From the cell containing the given text, extract its center point as [x, y] coordinate. 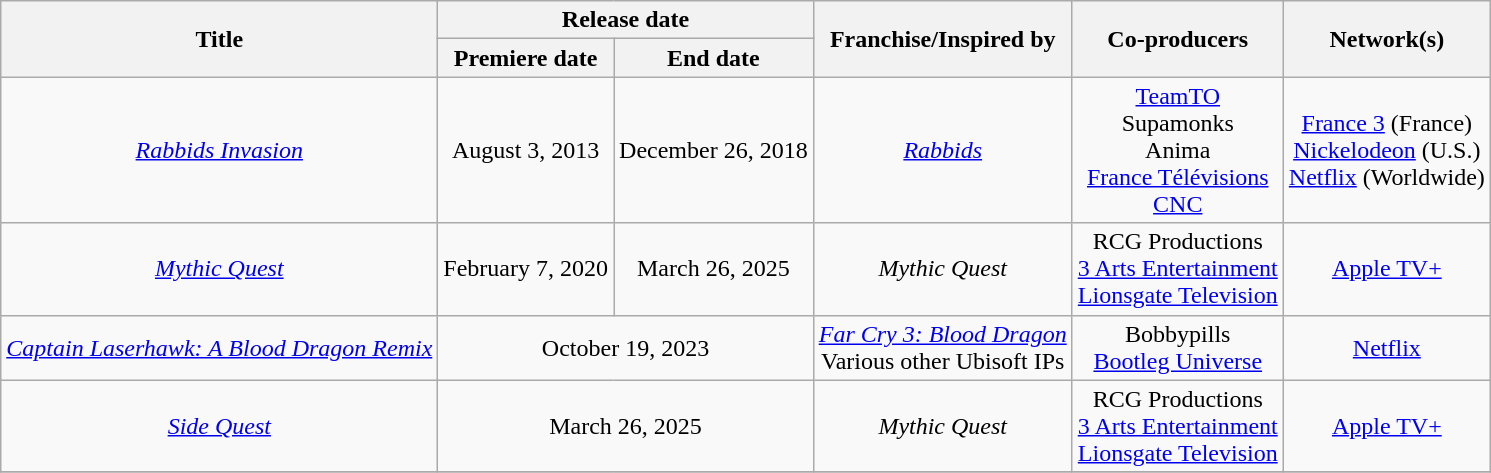
Release date [626, 20]
Network(s) [1386, 39]
February 7, 2020 [526, 269]
October 19, 2023 [626, 348]
France 3 (France)Nickelodeon (U.S.)Netflix (Worldwide) [1386, 150]
TeamTOSupamonksAnimaFrance TélévisionsCNC [1178, 150]
August 3, 2013 [526, 150]
Captain Laserhawk: A Blood Dragon Remix [220, 348]
Rabbids [942, 150]
Co-producers [1178, 39]
Title [220, 39]
Netflix [1386, 348]
BobbypillsBootleg Universe [1178, 348]
Side Quest [220, 426]
Far Cry 3: Blood DragonVarious other Ubisoft IPs [942, 348]
End date [714, 58]
December 26, 2018 [714, 150]
Rabbids Invasion [220, 150]
Franchise/Inspired by [942, 39]
Premiere date [526, 58]
